Scan for the cell matching the given text and deliver its (X, Y) coordinate at center. 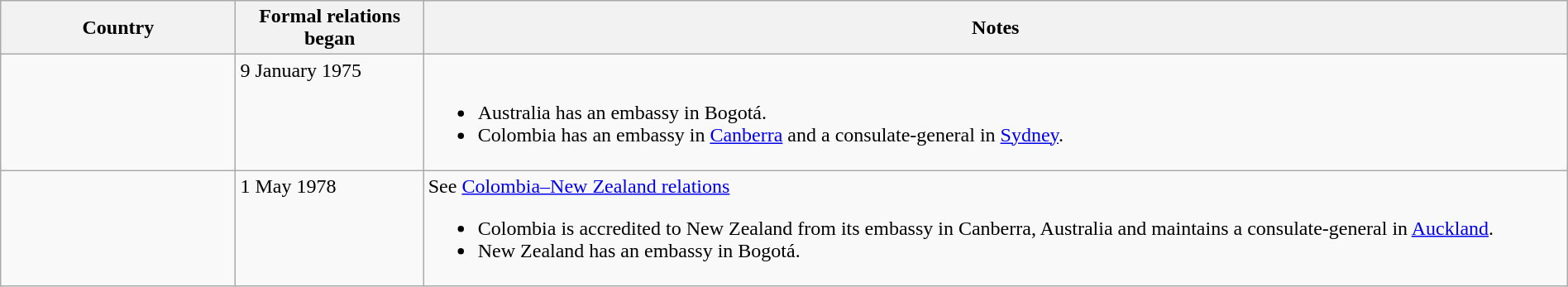
1 May 1978 (329, 228)
9 January 1975 (329, 112)
Country (118, 28)
Formal relations began (329, 28)
Notes (996, 28)
Australia has an embassy in Bogotá.Colombia has an embassy in Canberra and a consulate-general in Sydney. (996, 112)
